Scan for the cell matching the given text and deliver its [x, y] coordinate at center. 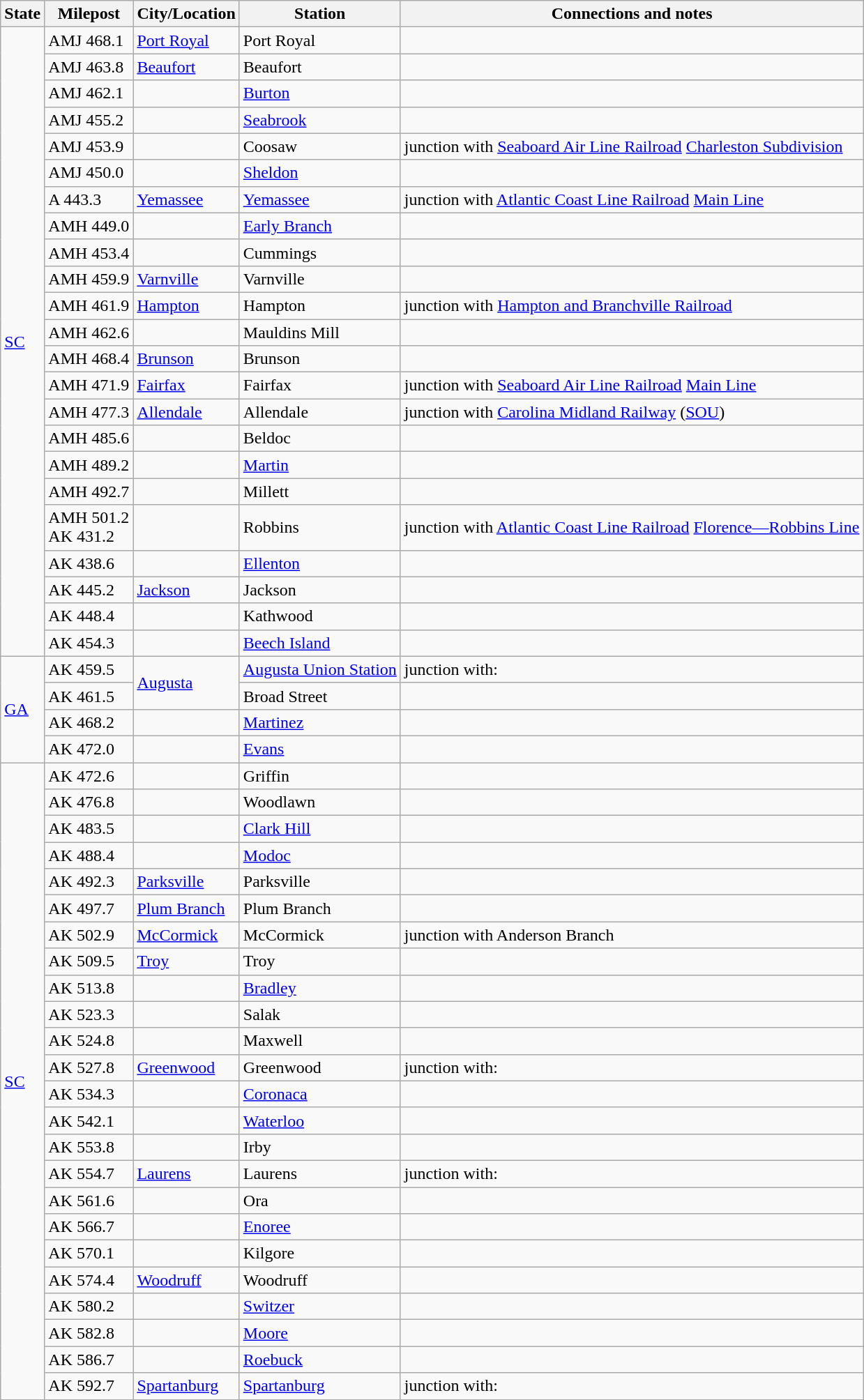
AK 580.2 [89, 1307]
Switzer [319, 1307]
Sheldon [319, 173]
junction with Anderson Branch [632, 935]
AK 502.9 [89, 935]
Griffin [319, 776]
Roebuck [319, 1360]
Salak [319, 1014]
AMH 471.9 [89, 386]
Clark Hill [319, 829]
Waterloo [319, 1120]
AMH 453.4 [89, 252]
Ora [319, 1200]
Beech Island [319, 643]
AK 566.7 [89, 1227]
Connections and notes [632, 14]
AK 542.1 [89, 1120]
Enoree [319, 1227]
AK 570.1 [89, 1254]
A 443.3 [89, 199]
Kilgore [319, 1254]
AK 554.7 [89, 1173]
AK 586.7 [89, 1360]
City/Location [186, 14]
AK 468.2 [89, 722]
Beldoc [319, 439]
Robbins [319, 527]
Irby [319, 1147]
Kathwood [319, 616]
junction with Atlantic Coast Line Railroad Main Line [632, 199]
Broad Street [319, 696]
AMH 449.0 [89, 226]
AMJ 468.1 [89, 40]
AK 513.8 [89, 988]
Evans [319, 749]
AK 553.8 [89, 1147]
AMH 501.2AK 431.2 [89, 527]
AMH 477.3 [89, 412]
AMJ 462.1 [89, 93]
AK 492.3 [89, 882]
AK 497.7 [89, 908]
AK 476.8 [89, 802]
Burton [319, 93]
AK 523.3 [89, 1014]
Ellenton [319, 563]
AK 454.3 [89, 643]
Modoc [319, 855]
Martinez [319, 722]
AK 459.5 [89, 669]
junction with Hampton and Branchville Railroad [632, 305]
junction with Seaboard Air Line Railroad Main Line [632, 386]
AMH 492.7 [89, 492]
AMJ 450.0 [89, 173]
AK 524.8 [89, 1041]
AMH 468.4 [89, 359]
AMH 459.9 [89, 279]
Cummings [319, 252]
junction with Carolina Midland Railway (SOU) [632, 412]
AMH 461.9 [89, 305]
AK 534.3 [89, 1094]
junction with Atlantic Coast Line Railroad Florence—Robbins Line [632, 527]
Millett [319, 492]
Augusta [186, 683]
AK 461.5 [89, 696]
Coronaca [319, 1094]
AK 488.4 [89, 855]
Woodlawn [319, 802]
AMJ 463.8 [89, 67]
AMJ 453.9 [89, 146]
Coosaw [319, 146]
junction with Seaboard Air Line Railroad Charleston Subdivision [632, 146]
Moore [319, 1333]
Martin [319, 465]
Bradley [319, 988]
AMH 485.6 [89, 439]
Augusta Union Station [319, 669]
AK 561.6 [89, 1200]
AMJ 455.2 [89, 120]
AK 472.0 [89, 749]
Milepost [89, 14]
Seabrook [319, 120]
GA [22, 709]
Station [319, 14]
Mauldins Mill [319, 333]
AK 483.5 [89, 829]
AMH 462.6 [89, 333]
AK 472.6 [89, 776]
AK 592.7 [89, 1386]
Early Branch [319, 226]
AK 527.8 [89, 1067]
AK 448.4 [89, 616]
AMH 489.2 [89, 465]
AK 582.8 [89, 1333]
AK 509.5 [89, 961]
AK 574.4 [89, 1280]
AK 438.6 [89, 563]
AK 445.2 [89, 590]
Maxwell [319, 1041]
State [22, 14]
